Return (x, y) of the center of cell containing provided text 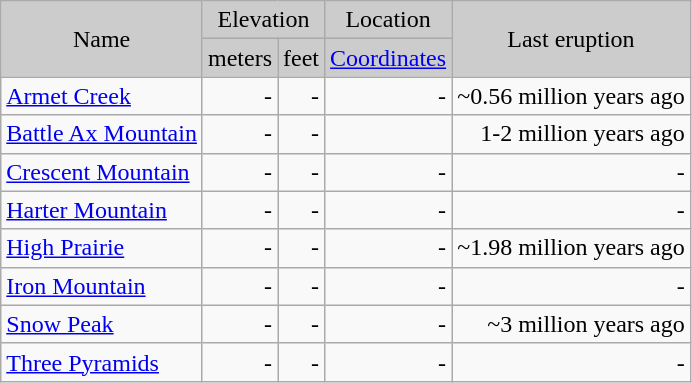
~3 million years ago (572, 324)
Last eruption (572, 39)
Snow Peak (102, 324)
Three Pyramids (102, 362)
Battle Ax Mountain (102, 134)
meters (240, 58)
High Prairie (102, 248)
Name (102, 39)
Elevation (263, 20)
Crescent Mountain (102, 172)
Armet Creek (102, 96)
Iron Mountain (102, 286)
Harter Mountain (102, 210)
feet (302, 58)
~1.98 million years ago (572, 248)
Coordinates (388, 58)
Location (388, 20)
1-2 million years ago (572, 134)
~0.56 million years ago (572, 96)
